Scan for the cell matching the given text and deliver its (X, Y) coordinate at center. 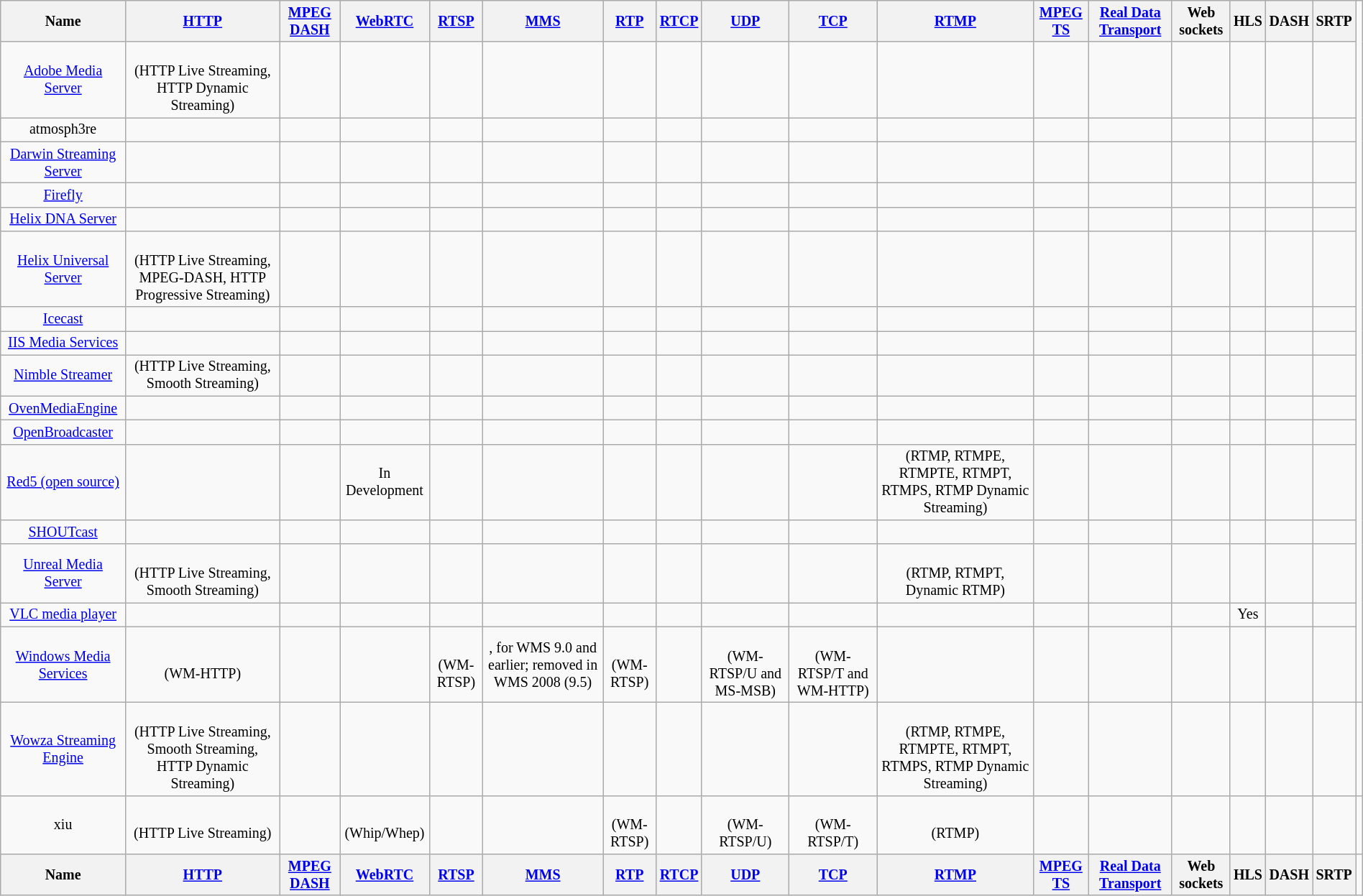
Helix DNA Server (63, 218)
VLC media player (63, 615)
(WM-RTSP/U and MS-MSB) (745, 665)
(HTTP Live Streaming) (203, 825)
(HTTP Live Streaming, Smooth Streaming, HTTP Dynamic Streaming) (203, 749)
(Whip/Whep) (385, 825)
Windows Media Services (63, 665)
(RTMP) (955, 825)
SHOUTcast (63, 532)
Firefly (63, 195)
In Development (385, 483)
Yes (1248, 615)
Icecast (63, 319)
OpenBroadcaster (63, 433)
(WM-RTSP/U) (745, 825)
Wowza Streaming Engine (63, 749)
atmosph3re (63, 129)
IIS Media Services (63, 343)
Adobe Media Server (63, 80)
Helix Universal Server (63, 269)
xiu (63, 825)
, for WMS 9.0 and earlier; removed in WMS 2008 (9.5) (543, 665)
(WM-HTTP) (203, 665)
Red5 (open source) (63, 483)
Darwin Streaming Server (63, 162)
Nimble Streamer (63, 375)
OvenMediaEngine (63, 408)
(WM-RTSP/T) (832, 825)
(HTTP Live Streaming, MPEG-DASH, HTTP Progressive Streaming) (203, 269)
(HTTP Live Streaming, HTTP Dynamic Streaming) (203, 80)
(WM-RTSP/T and WM-HTTP) (832, 665)
(RTMP, RTMPT, Dynamic RTMP) (955, 573)
Unreal Media Server (63, 573)
